From the cell containing the given text, extract its center point as (x, y) coordinate. 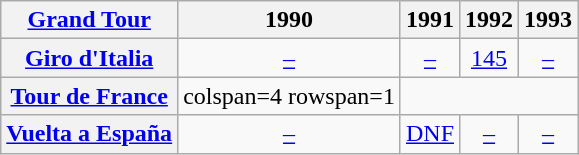
145 (490, 58)
colspan=4 rowspan=1 (290, 96)
Vuelta a España (90, 134)
DNF (430, 134)
1993 (548, 20)
1990 (290, 20)
Tour de France (90, 96)
1992 (490, 20)
1991 (430, 20)
Giro d'Italia (90, 58)
Grand Tour (90, 20)
